Locate the cell with the specified text and output its [x, y] center coordinate. 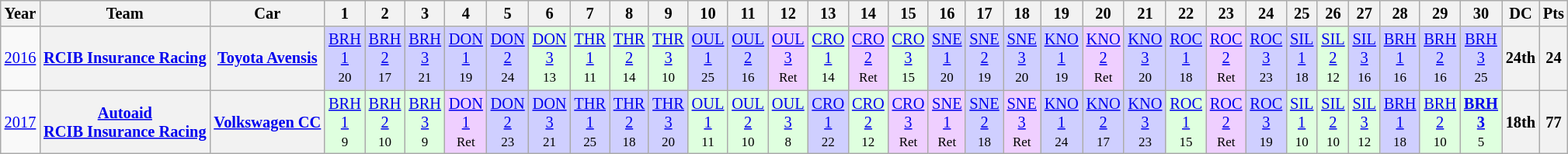
ROC115 [1186, 122]
20 [1104, 13]
2016 [20, 58]
CRO3Ret [909, 122]
THR320 [668, 122]
3 [425, 13]
CRO122 [828, 122]
14 [868, 13]
RCIB Insurance Racing [124, 58]
25 [1302, 13]
DON1Ret [466, 122]
CRO212 [868, 122]
OUL125 [708, 58]
26 [1333, 13]
Volkswagen CC [267, 122]
BRH120 [345, 58]
THR214 [629, 58]
SIL316 [1365, 58]
DON224 [508, 58]
SIL312 [1365, 122]
SNE1Ret [947, 122]
SIL210 [1333, 122]
SIL110 [1302, 122]
2017 [20, 122]
Year [20, 13]
DON119 [466, 58]
CRO2Ret [868, 58]
BRH116 [1400, 58]
DC [1521, 13]
OUL3Ret [788, 58]
BRH35 [1481, 122]
OUL216 [748, 58]
29 [1440, 13]
19 [1062, 13]
BRH216 [1440, 58]
28 [1400, 13]
KNO124 [1062, 122]
THR310 [668, 58]
17 [984, 13]
8 [629, 13]
BRH19 [345, 122]
15 [909, 13]
THR125 [589, 122]
18 [1022, 13]
KNO323 [1145, 122]
OUL38 [788, 122]
BRH118 [1400, 122]
1 [345, 13]
13 [828, 13]
KNO217 [1104, 122]
ROC319 [1266, 122]
KNO2Ret [1104, 58]
SNE218 [984, 122]
BRH39 [425, 122]
Toyota Avensis [267, 58]
SIL118 [1302, 58]
22 [1186, 13]
77 [1553, 122]
27 [1365, 13]
10 [708, 13]
ROC323 [1266, 58]
AutoaidRCIB Insurance Racing [124, 122]
CRO315 [909, 58]
30 [1481, 13]
SNE219 [984, 58]
16 [947, 13]
DON313 [550, 58]
KNO320 [1145, 58]
DON223 [508, 122]
OUL111 [708, 122]
ROC118 [1186, 58]
KNO119 [1062, 58]
23 [1226, 13]
5 [508, 13]
SNE320 [1022, 58]
THR111 [589, 58]
BRH217 [385, 58]
SNE3Ret [1022, 122]
18th [1521, 122]
21 [1145, 13]
12 [788, 13]
DON321 [550, 122]
6 [550, 13]
SIL212 [1333, 58]
BRH321 [425, 58]
2 [385, 13]
CRO114 [828, 58]
24th [1521, 58]
Pts [1553, 13]
SNE120 [947, 58]
THR218 [629, 122]
OUL210 [748, 122]
BRH325 [1481, 58]
9 [668, 13]
7 [589, 13]
Team [124, 13]
4 [466, 13]
Car [267, 13]
11 [748, 13]
